Capture the cell that displays the provided text and extract its [x, y] central coordinate. 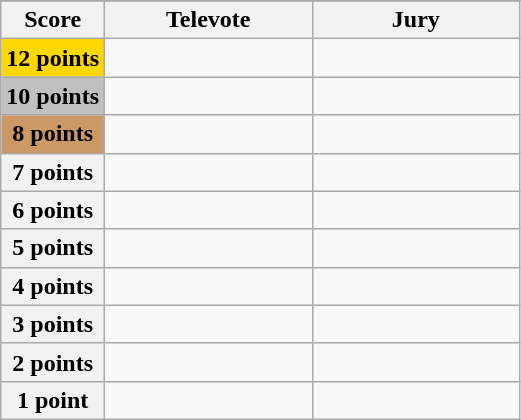
Jury [416, 20]
Televote [209, 20]
5 points [53, 248]
3 points [53, 324]
1 point [53, 400]
10 points [53, 96]
2 points [53, 362]
7 points [53, 172]
8 points [53, 134]
12 points [53, 58]
6 points [53, 210]
Score [53, 20]
4 points [53, 286]
